For the text-containing cell, return its midpoint in (X, Y) coordinate format. 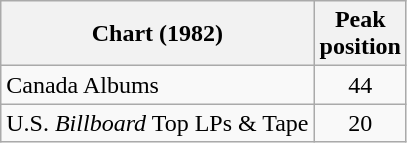
Canada Albums (158, 85)
44 (360, 85)
Chart (1982) (158, 34)
Peakposition (360, 34)
U.S. Billboard Top LPs & Tape (158, 123)
20 (360, 123)
